Extract the [X, Y] coordinate from the center of the cell holding the provided text.  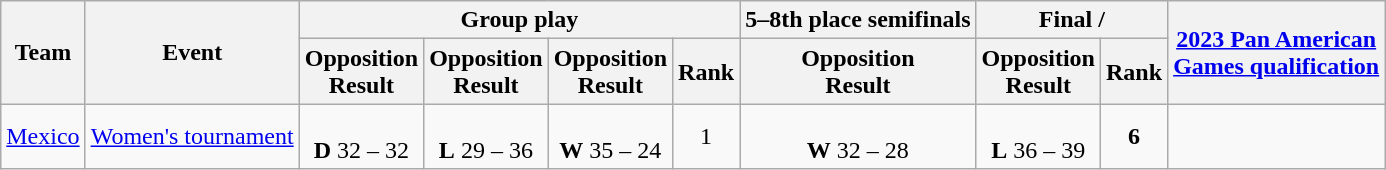
Final / [1072, 20]
1 [706, 136]
Team [43, 52]
L 29 – 36 [486, 136]
D 32 – 32 [361, 136]
Group play [519, 20]
Mexico [43, 136]
Women's tournament [192, 136]
L 36 – 39 [1038, 136]
5–8th place semifinals [858, 20]
Event [192, 52]
6 [1134, 136]
W 32 – 28 [858, 136]
W 35 – 24 [610, 136]
2023 Pan American Games qualification [1276, 52]
